Find where the given text appears and provide that cell's center as (X, Y) coordinate. 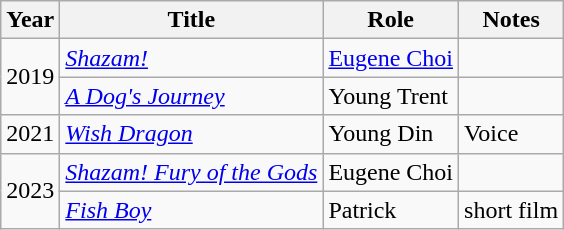
Year (30, 20)
Young Din (391, 134)
2019 (30, 77)
Notes (512, 20)
Young Trent (391, 96)
Role (391, 20)
Title (192, 20)
short film (512, 210)
Wish Dragon (192, 134)
Fish Boy (192, 210)
2023 (30, 191)
Shazam! Fury of the Gods (192, 172)
Voice (512, 134)
Patrick (391, 210)
A Dog's Journey (192, 96)
2021 (30, 134)
Shazam! (192, 58)
